Identify which cell holds the provided text, then report its [x, y] central coordinate. 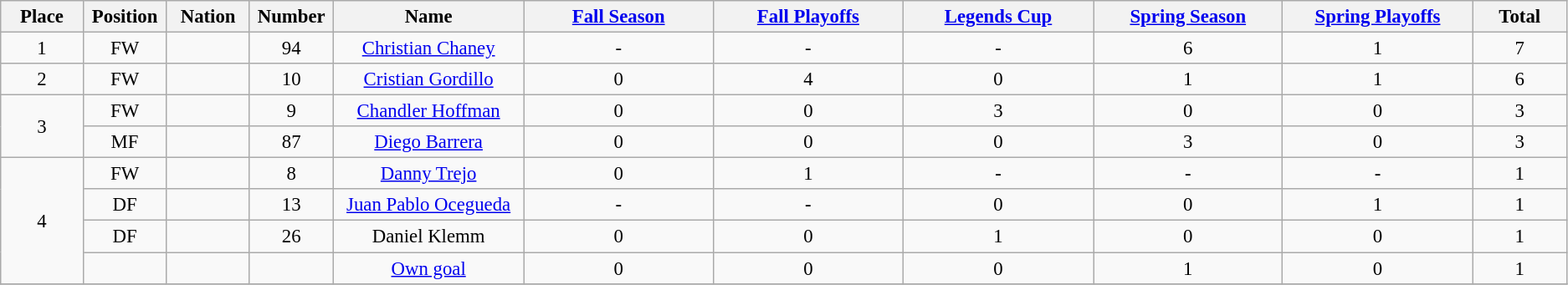
9 [291, 111]
13 [291, 205]
7 [1519, 48]
Own goal [428, 268]
Chandler Hoffman [428, 111]
Nation [208, 17]
Spring Season [1188, 17]
2 [42, 79]
Number [291, 17]
Total [1519, 17]
MF [125, 142]
Legends Cup [997, 17]
10 [291, 79]
Danny Trejo [428, 174]
Daniel Klemm [428, 237]
Christian Chaney [428, 48]
Place [42, 17]
Spring Playoffs [1377, 17]
87 [291, 142]
Juan Pablo Ocegueda [428, 205]
Diego Barrera [428, 142]
Fall Season [618, 17]
8 [291, 174]
Position [125, 17]
Name [428, 17]
Fall Playoffs [808, 17]
94 [291, 48]
26 [291, 237]
Cristian Gordillo [428, 79]
